From the cell containing the given text, extract its center point as (x, y) coordinate. 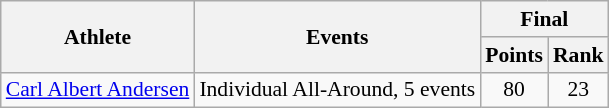
Rank (578, 55)
Athlete (98, 36)
Individual All-Around, 5 events (337, 90)
23 (578, 90)
Points (514, 55)
Carl Albert Andersen (98, 90)
Events (337, 36)
Final (544, 19)
80 (514, 90)
